From the cell containing the given text, extract its center point as [X, Y] coordinate. 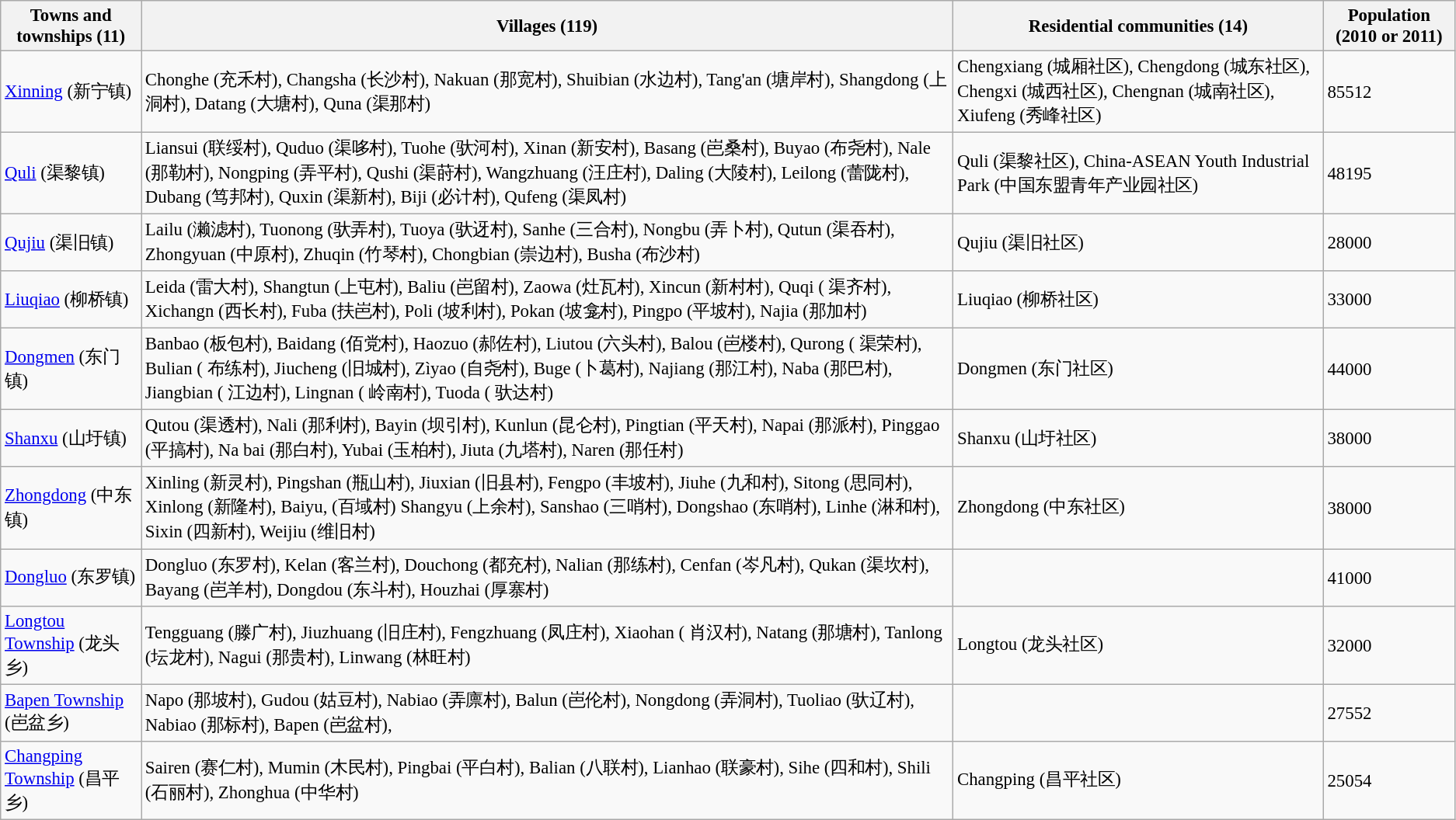
Bapen Township (岜盆乡) [71, 713]
28000 [1389, 243]
41000 [1389, 578]
Residential communities (14) [1138, 26]
Changping (昌平社区) [1138, 780]
Lailu (濑滤村), Tuonong (驮弄村), Tuoya (驮迓村), Sanhe (三合村), Nongbu (弄卜村), Qutun (渠吞村), Zhongyuan (中原村), Zhuqin (竹琴村), Chongbian (崇边村), Busha (布沙村) [547, 243]
48195 [1389, 174]
Changping Township (昌平乡) [71, 780]
Liuqiao (柳桥社区) [1138, 300]
Longtou (龙头社区) [1138, 645]
Shanxu (山圩镇) [71, 439]
Xinning (新宁镇) [71, 92]
Longtou Township (龙头乡) [71, 645]
Villages (119) [547, 26]
27552 [1389, 713]
Liuqiao (柳桥镇) [71, 300]
85512 [1389, 92]
Shanxu (山圩社区) [1138, 439]
Chonghe (充禾村), Changsha (长沙村), Nakuan (那宽村), Shuibian (水边村), Tang'an (塘岸村), Shangdong (上洞村), Datang (大塘村), Quna (渠那村) [547, 92]
Dongluo (东罗镇) [71, 578]
32000 [1389, 645]
Dongmen (东门社区) [1138, 370]
Quli (渠黎镇) [71, 174]
Qujiu (渠旧社区) [1138, 243]
Zhongdong (中东社区) [1138, 508]
Population (2010 or 2011) [1389, 26]
Napo (那坡村), Gudou (姑豆村), Nabiao (弄廪村), Balun (岜伦村), Nongdong (弄洞村), Tuoliao (驮辽村), Nabiao (那标村), Bapen (岜盆村), [547, 713]
Qutou (渠透村), Nali (那利村), Bayin (坝引村), Kunlun (昆仑村), Pingtian (平天村), Napai (那派村), Pinggao (平搞村), Na bai (那白村), Yubai (玉柏村), Jiuta (九塔村), Naren (那任村) [547, 439]
Tengguang (滕广村), Jiuzhuang (旧庄村), Fengzhuang (凤庄村), Xiaohan ( 肖汉村), Natang (那塘村), Tanlong (坛龙村), Nagui (那贵村), Linwang (林旺村) [547, 645]
Zhongdong (中东镇) [71, 508]
Dongluo (东罗村), Kelan (客兰村), Douchong (都充村), Nalian (那练村), Cenfan (岑凡村), Qukan (渠坎村), Bayang (岜羊村), Dongdou (东斗村), Houzhai (厚寨村) [547, 578]
Quli (渠黎社区), China-ASEAN Youth Industrial Park (中国东盟青年产业园社区) [1138, 174]
Towns and townships (11) [71, 26]
33000 [1389, 300]
Qujiu (渠旧镇) [71, 243]
Sairen (赛仁村), Mumin (木民村), Pingbai (平白村), Balian (八联村), Lianhao (联豪村), Sihe (四和村), Shili (石丽村), Zhonghua (中华村) [547, 780]
Dongmen (东门镇) [71, 370]
25054 [1389, 780]
Chengxiang (城厢社区), Chengdong (城东社区), Chengxi (城西社区), Chengnan (城南社区), Xiufeng (秀峰社区) [1138, 92]
44000 [1389, 370]
